Determine the [X, Y] coordinate at the center of the cell enclosing the given text.  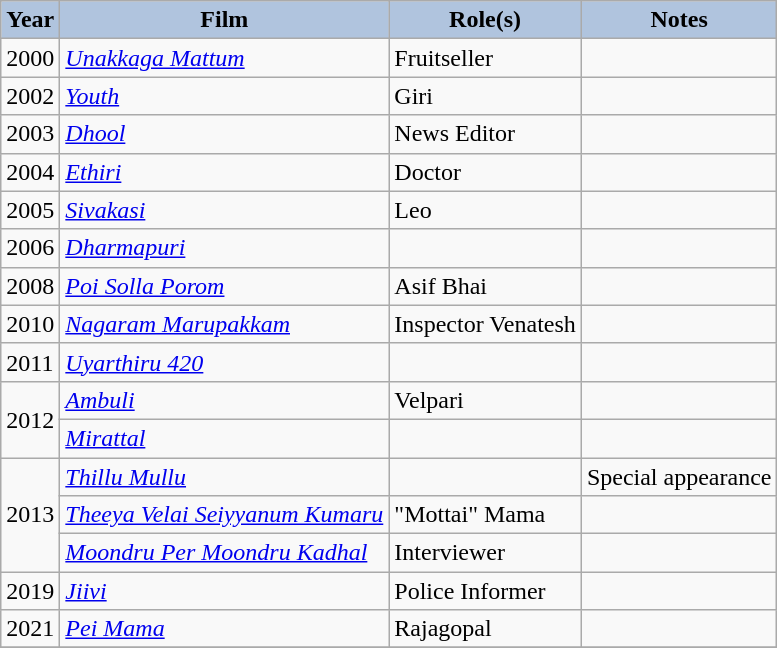
Dhool [224, 134]
Velpari [486, 400]
Asif Bhai [486, 286]
Special appearance [679, 477]
Ethiri [224, 172]
Rajagopal [486, 629]
Moondru Per Moondru Kadhal [224, 553]
Theeya Velai Seiyyanum Kumaru [224, 515]
2002 [30, 96]
2008 [30, 286]
2021 [30, 629]
Giri [486, 96]
2000 [30, 58]
News Editor [486, 134]
Doctor [486, 172]
Fruitseller [486, 58]
Dharmapuri [224, 248]
Unakkaga Mattum [224, 58]
2011 [30, 362]
2013 [30, 515]
2005 [30, 210]
2004 [30, 172]
Poi Solla Porom [224, 286]
2003 [30, 134]
Uyarthiru 420 [224, 362]
Film [224, 20]
Police Informer [486, 591]
Jiivi [224, 591]
Pei Mama [224, 629]
Sivakasi [224, 210]
Notes [679, 20]
Nagaram Marupakkam [224, 324]
Leo [486, 210]
Youth [224, 96]
Mirattal [224, 438]
2010 [30, 324]
Role(s) [486, 20]
Interviewer [486, 553]
"Mottai" Mama [486, 515]
Year [30, 20]
2006 [30, 248]
2019 [30, 591]
Thillu Mullu [224, 477]
Inspector Venatesh [486, 324]
Ambuli [224, 400]
2012 [30, 419]
